Determine the (x, y) coordinate at the center of the cell enclosing the given text.  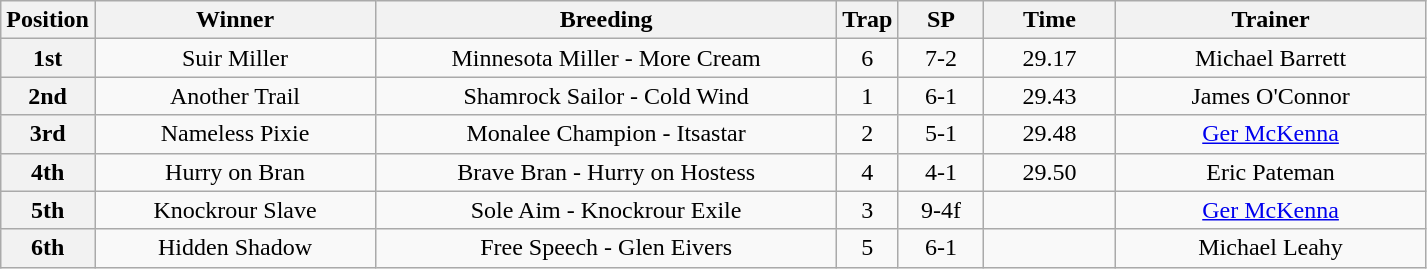
Winner (234, 20)
5-1 (941, 134)
5 (868, 248)
Hidden Shadow (234, 248)
Minnesota Miller - More Cream (606, 58)
3 (868, 210)
Knockrour Slave (234, 210)
Time (1050, 20)
2 (868, 134)
Michael Leahy (1270, 248)
Shamrock Sailor - Cold Wind (606, 96)
5th (48, 210)
4-1 (941, 172)
Eric Pateman (1270, 172)
Suir Miller (234, 58)
29.17 (1050, 58)
6 (868, 58)
Trap (868, 20)
Nameless Pixie (234, 134)
Breeding (606, 20)
6th (48, 248)
2nd (48, 96)
9-4f (941, 210)
Michael Barrett (1270, 58)
Position (48, 20)
1 (868, 96)
Another Trail (234, 96)
3rd (48, 134)
Free Speech - Glen Eivers (606, 248)
29.50 (1050, 172)
Sole Aim - Knockrour Exile (606, 210)
1st (48, 58)
James O'Connor (1270, 96)
7-2 (941, 58)
29.48 (1050, 134)
SP (941, 20)
4 (868, 172)
Hurry on Bran (234, 172)
Brave Bran - Hurry on Hostess (606, 172)
Monalee Champion - Itsastar (606, 134)
Trainer (1270, 20)
29.43 (1050, 96)
4th (48, 172)
